Return the (x, y) coordinate for the center point of the cell that contains the specified text.  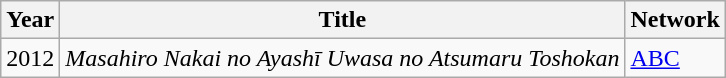
Year (30, 20)
Title (342, 20)
Network (675, 20)
2012 (30, 58)
ABC (675, 58)
Masahiro Nakai no Ayashī Uwasa no Atsumaru Toshokan (342, 58)
